Identify which cell holds the provided text, then report its (x, y) central coordinate. 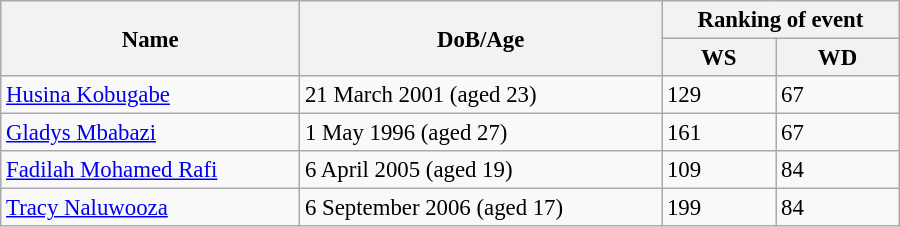
129 (719, 95)
199 (719, 208)
1 May 1996 (aged 27) (481, 133)
6 September 2006 (aged 17) (481, 208)
Gladys Mbabazi (150, 133)
Ranking of event (781, 20)
Husina Kobugabe (150, 95)
DoB/Age (481, 38)
161 (719, 133)
Fadilah Mohamed Rafi (150, 170)
Tracy Naluwooza (150, 208)
WS (719, 58)
Name (150, 38)
WD (838, 58)
109 (719, 170)
21 March 2001 (aged 23) (481, 95)
6 April 2005 (aged 19) (481, 170)
